Detect which cell encompasses the target text, then output its [X, Y] center coordinate. 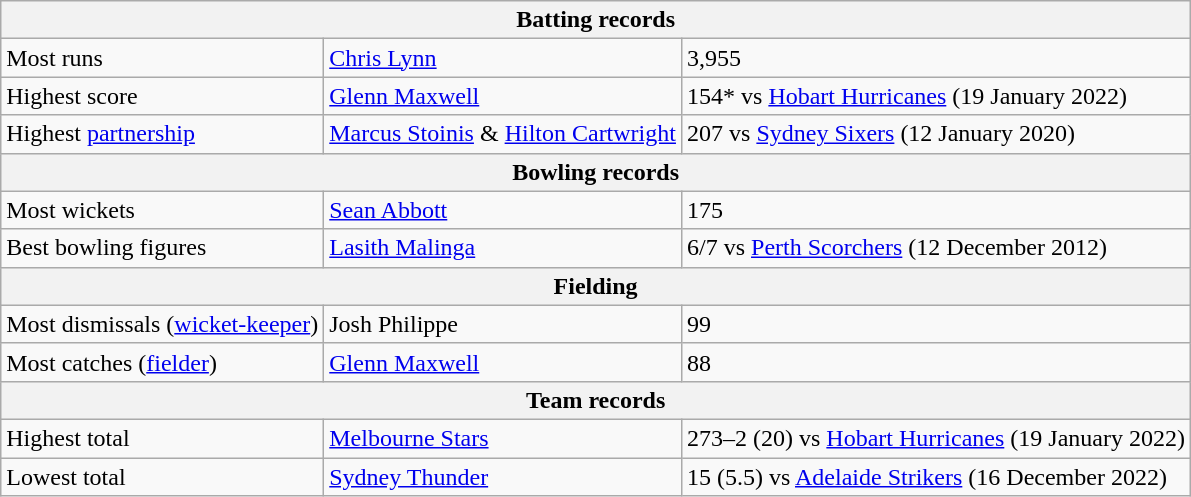
6/7 vs Perth Scorchers (12 December 2012) [936, 248]
Highest partnership [162, 134]
99 [936, 324]
273–2 (20) vs Hobart Hurricanes (19 January 2022) [936, 438]
Highest total [162, 438]
207 vs Sydney Sixers (12 January 2020) [936, 134]
Most runs [162, 58]
Fielding [596, 286]
154* vs Hobart Hurricanes (19 January 2022) [936, 96]
Most wickets [162, 210]
Josh Philippe [503, 324]
Melbourne Stars [503, 438]
Lasith Malinga [503, 248]
Team records [596, 400]
Sean Abbott [503, 210]
175 [936, 210]
Batting records [596, 20]
Most dismissals (wicket-keeper) [162, 324]
88 [936, 362]
Most catches (fielder) [162, 362]
15 (5.5) vs Adelaide Strikers (16 December 2022) [936, 477]
3,955 [936, 58]
Bowling records [596, 172]
Sydney Thunder [503, 477]
Chris Lynn [503, 58]
Marcus Stoinis & Hilton Cartwright [503, 134]
Best bowling figures [162, 248]
Highest score [162, 96]
Lowest total [162, 477]
